Capture the cell that displays the provided text and extract its (X, Y) central coordinate. 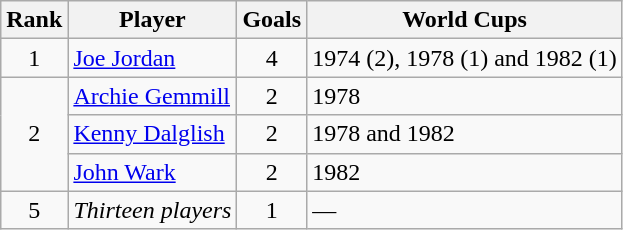
Archie Gemmill (152, 96)
— (465, 210)
1974 (2), 1978 (1) and 1982 (1) (465, 58)
5 (34, 210)
1982 (465, 172)
World Cups (465, 20)
Joe Jordan (152, 58)
Goals (272, 20)
Player (152, 20)
Kenny Dalglish (152, 134)
Rank (34, 20)
4 (272, 58)
Thirteen players (152, 210)
1978 (465, 96)
John Wark (152, 172)
1978 and 1982 (465, 134)
